Return [x, y] of the center of cell containing provided text 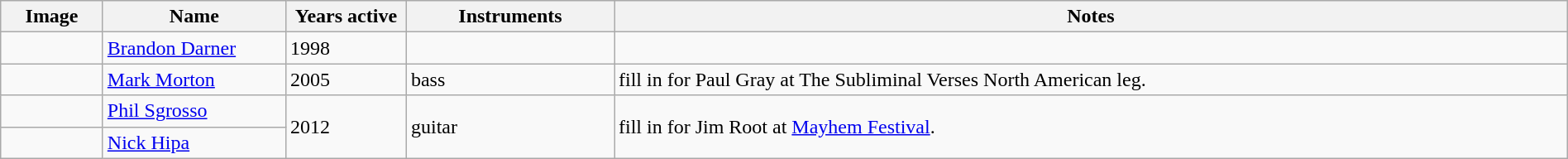
Name [194, 17]
Nick Hipa [194, 142]
bass [509, 79]
guitar [509, 127]
Image [52, 17]
Instruments [509, 17]
Mark Morton [194, 79]
2005 [346, 79]
fill in for Paul Gray at The Subliminal Verses North American leg. [1090, 79]
fill in for Jim Root at Mayhem Festival. [1090, 127]
Notes [1090, 17]
Brandon Darner [194, 48]
2012 [346, 127]
Phil Sgrosso [194, 111]
1998 [346, 48]
Years active [346, 17]
